Provide the [X, Y] coordinate of the cell's center where the given text is located.  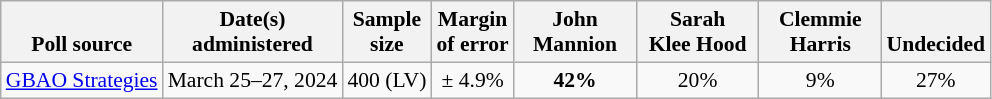
Date(s)administered [253, 32]
March 25–27, 2024 [253, 80]
20% [698, 80]
Poll source [82, 32]
Marginof error [472, 32]
400 (LV) [386, 80]
27% [936, 80]
John Mannion [576, 32]
Undecided [936, 32]
9% [820, 80]
± 4.9% [472, 80]
SarahKlee Hood [698, 32]
Samplesize [386, 32]
42% [576, 80]
Clemmie Harris [820, 32]
GBAO Strategies [82, 80]
